Return [x, y] of the center of cell containing provided text 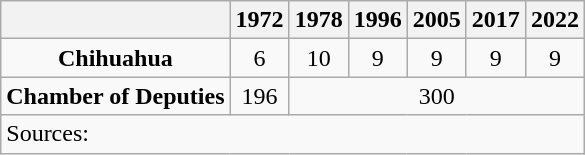
2022 [554, 20]
1978 [318, 20]
6 [260, 58]
1996 [378, 20]
300 [436, 96]
1972 [260, 20]
Sources: [293, 134]
10 [318, 58]
2017 [496, 20]
196 [260, 96]
2005 [436, 20]
Chihuahua [116, 58]
Chamber of Deputies [116, 96]
